For the text-containing cell, return its midpoint in (x, y) coordinate format. 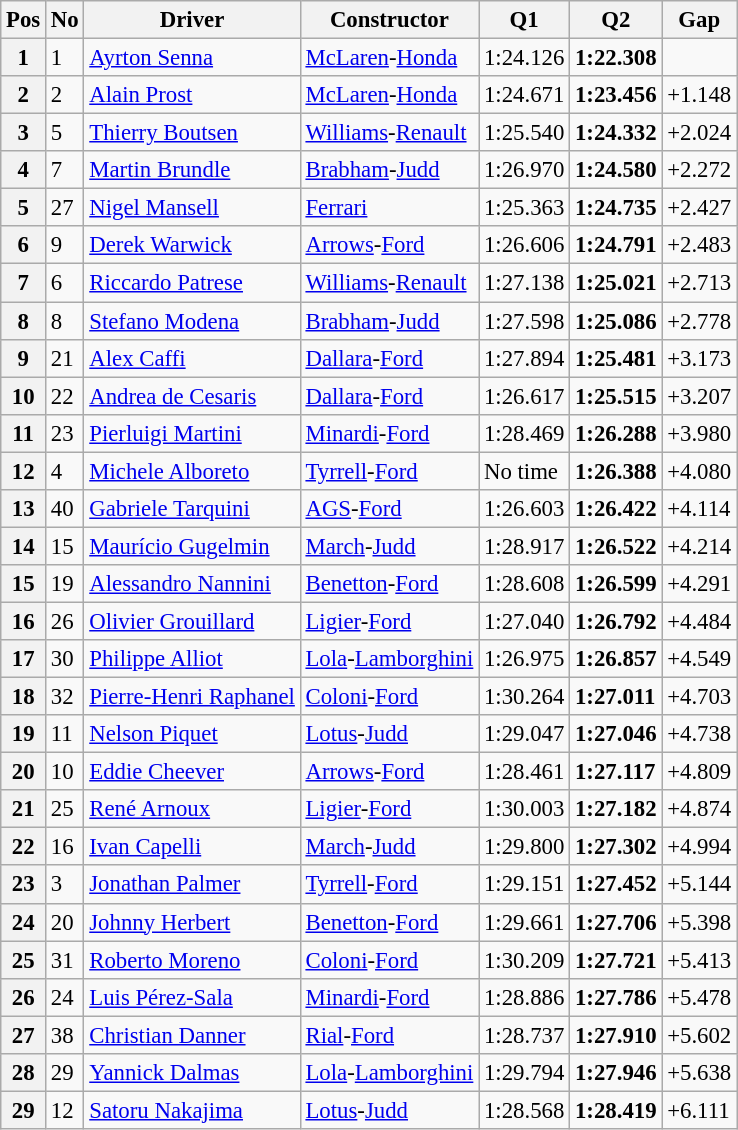
31 (65, 960)
1:24.126 (524, 58)
+5.144 (700, 885)
+4.994 (700, 847)
+5.638 (700, 1073)
1:27.910 (616, 1035)
1:27.040 (524, 621)
1:27.598 (524, 321)
1:27.046 (616, 734)
+2.272 (700, 170)
+3.207 (700, 396)
Johnny Herbert (192, 922)
Alain Prost (192, 95)
Gabriele Tarquini (192, 509)
+4.703 (700, 697)
30 (65, 659)
17 (24, 659)
+5.398 (700, 922)
+3.980 (700, 433)
1:26.970 (524, 170)
1:24.332 (616, 133)
Q2 (616, 20)
Jonathan Palmer (192, 885)
18 (24, 697)
1:28.608 (524, 584)
+5.602 (700, 1035)
1:30.264 (524, 697)
Pos (24, 20)
1:30.209 (524, 960)
Christian Danner (192, 1035)
1:26.422 (616, 509)
Maurício Gugelmin (192, 546)
38 (65, 1035)
1:27.894 (524, 358)
+4.809 (700, 772)
1:25.021 (616, 283)
1:25.540 (524, 133)
1:27.182 (616, 809)
Satoru Nakajima (192, 1110)
+4.738 (700, 734)
40 (65, 509)
1:27.117 (616, 772)
1:26.288 (616, 433)
14 (24, 546)
Martin Brundle (192, 170)
Stefano Modena (192, 321)
Pierre-Henri Raphanel (192, 697)
+5.413 (700, 960)
+4.484 (700, 621)
Ayrton Senna (192, 58)
No time (524, 471)
1:26.599 (616, 584)
Roberto Moreno (192, 960)
1:29.151 (524, 885)
1:24.580 (616, 170)
Luis Pérez-Sala (192, 997)
Ivan Capelli (192, 847)
1:27.138 (524, 283)
1:26.522 (616, 546)
Alessandro Nannini (192, 584)
1:29.047 (524, 734)
1:28.737 (524, 1035)
Q1 (524, 20)
13 (24, 509)
1:28.461 (524, 772)
+5.478 (700, 997)
+4.549 (700, 659)
Nigel Mansell (192, 208)
Nelson Piquet (192, 734)
Pierluigi Martini (192, 433)
1:30.003 (524, 809)
1:27.452 (616, 885)
Yannick Dalmas (192, 1073)
+2.024 (700, 133)
1:28.917 (524, 546)
1:28.886 (524, 997)
1:28.419 (616, 1110)
1:23.456 (616, 95)
1:26.388 (616, 471)
1:27.706 (616, 922)
Ferrari (389, 208)
Philippe Alliot (192, 659)
1:29.794 (524, 1073)
Constructor (389, 20)
1:24.735 (616, 208)
+4.214 (700, 546)
No (65, 20)
+2.427 (700, 208)
+2.778 (700, 321)
1:28.568 (524, 1110)
1:26.792 (616, 621)
1:27.946 (616, 1073)
Michele Alboreto (192, 471)
Rial-Ford (389, 1035)
Andrea de Cesaris (192, 396)
Gap (700, 20)
+4.291 (700, 584)
1:29.661 (524, 922)
Driver (192, 20)
René Arnoux (192, 809)
1:25.515 (616, 396)
Eddie Cheever (192, 772)
1:28.469 (524, 433)
1:24.791 (616, 245)
1:27.302 (616, 847)
1:26.603 (524, 509)
1:22.308 (616, 58)
32 (65, 697)
+2.483 (700, 245)
Riccardo Patrese (192, 283)
1:27.786 (616, 997)
AGS-Ford (389, 509)
1:27.011 (616, 697)
+2.713 (700, 283)
1:29.800 (524, 847)
1:24.671 (524, 95)
Derek Warwick (192, 245)
1:26.857 (616, 659)
+4.080 (700, 471)
1:27.721 (616, 960)
Alex Caffi (192, 358)
1:25.481 (616, 358)
1:26.617 (524, 396)
28 (24, 1073)
+3.173 (700, 358)
+4.874 (700, 809)
Olivier Grouillard (192, 621)
Thierry Boutsen (192, 133)
+4.114 (700, 509)
1:26.975 (524, 659)
+6.111 (700, 1110)
1:26.606 (524, 245)
1:25.363 (524, 208)
+1.148 (700, 95)
1:25.086 (616, 321)
